Provide the [X, Y] coordinate of the cell's center where the given text is located.  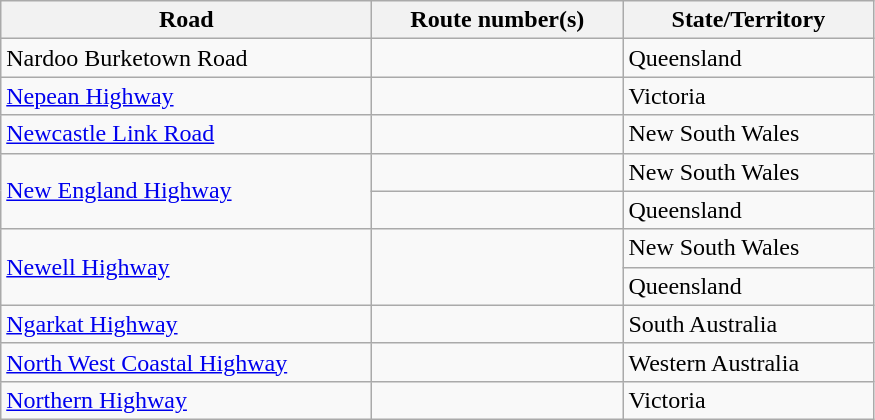
State/Territory [748, 20]
Nardoo Burketown Road [186, 58]
Newell Highway [186, 267]
Road [186, 20]
South Australia [748, 324]
North West Coastal Highway [186, 362]
Route number(s) [498, 20]
Ngarkat Highway [186, 324]
Western Australia [748, 362]
Newcastle Link Road [186, 134]
New England Highway [186, 191]
Nepean Highway [186, 96]
Northern Highway [186, 400]
